Locate the cell with the specified text and output its [x, y] center coordinate. 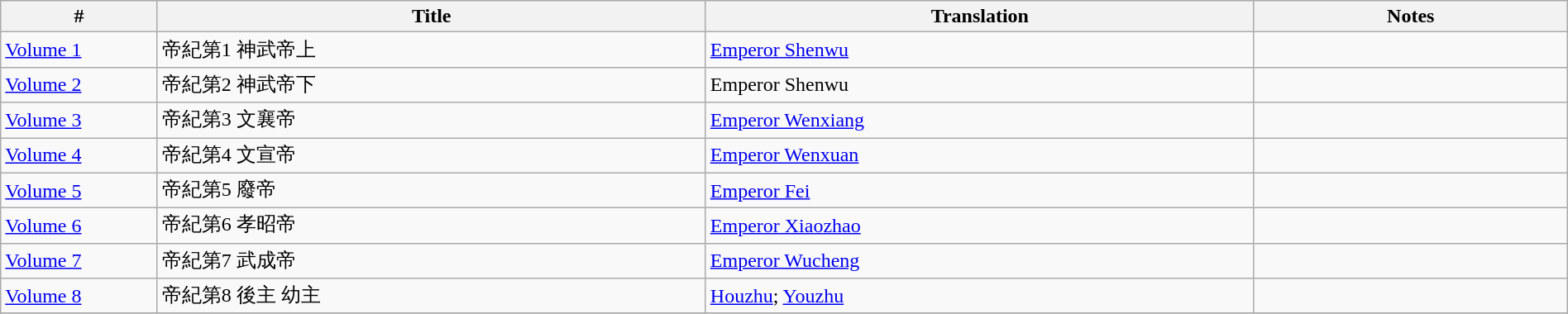
Translation [979, 17]
Emperor Xiaozhao [979, 226]
Emperor Wenxiang [979, 121]
帝紀第5 廢帝 [432, 190]
帝紀第7 武成帝 [432, 261]
Volume 2 [79, 84]
帝紀第2 神武帝下 [432, 84]
Volume 1 [79, 50]
Volume 4 [79, 155]
帝紀第8 後主 幼主 [432, 296]
帝紀第3 文襄帝 [432, 121]
Volume 3 [79, 121]
Volume 5 [79, 190]
Title [432, 17]
Notes [1411, 17]
# [79, 17]
帝紀第4 文宣帝 [432, 155]
Emperor Fei [979, 190]
帝紀第6 孝昭帝 [432, 226]
Volume 6 [79, 226]
Emperor Wucheng [979, 261]
Houzhu; Youzhu [979, 296]
Volume 7 [79, 261]
帝紀第1 神武帝上 [432, 50]
Volume 8 [79, 296]
Emperor Wenxuan [979, 155]
